Scan for the cell matching the given text and deliver its (X, Y) coordinate at center. 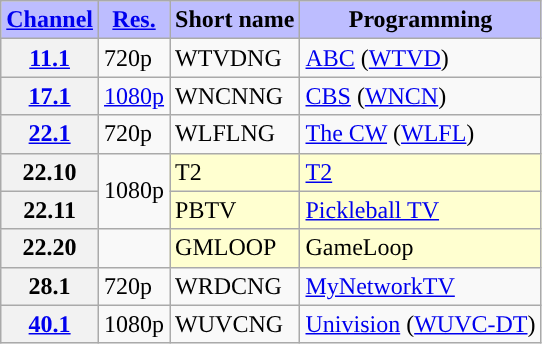
22.1 (50, 134)
17.1 (50, 96)
GMLOOP (235, 248)
WTVDNG (235, 58)
WRDCNG (235, 286)
22.20 (50, 248)
WNCNNG (235, 96)
22.11 (50, 210)
Channel (50, 20)
Pickleball TV (420, 210)
22.10 (50, 172)
MyNetworkTV (420, 286)
11.1 (50, 58)
WUVCNG (235, 324)
28.1 (50, 286)
Short name (235, 20)
Res. (134, 20)
PBTV (235, 210)
GameLoop (420, 248)
ABC (WTVD) (420, 58)
WLFLNG (235, 134)
Programming (420, 20)
CBS (WNCN) (420, 96)
The CW (WLFL) (420, 134)
Univision (WUVC-DT) (420, 324)
40.1 (50, 324)
